Return the [x, y] coordinate for the center point of the cell that contains the specified text.  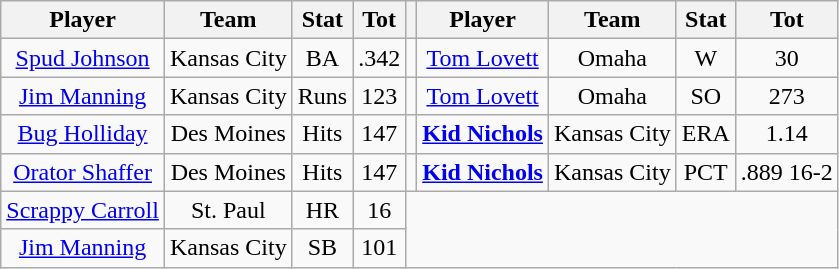
Scrappy Carroll [83, 210]
Runs [322, 96]
Bug Holliday [83, 134]
ERA [706, 134]
101 [380, 248]
SB [322, 248]
BA [322, 58]
.342 [380, 58]
St. Paul [228, 210]
30 [786, 58]
W [706, 58]
273 [786, 96]
SO [706, 96]
Orator Shaffer [83, 172]
Spud Johnson [83, 58]
1.14 [786, 134]
16 [380, 210]
.889 16-2 [786, 172]
123 [380, 96]
HR [322, 210]
PCT [706, 172]
